Output the (X, Y) coordinate of the center of the cell containing the given text.  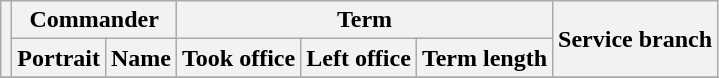
Term length (484, 58)
Service branch (636, 39)
Portrait (59, 58)
Commander (94, 20)
Took office (239, 58)
Name (140, 58)
Term (365, 20)
Left office (359, 58)
